Determine the (X, Y) coordinate at the center of the cell enclosing the given text.  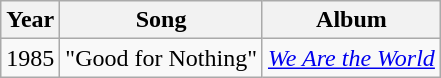
We Are the World (351, 58)
Song (162, 20)
"Good for Nothing" (162, 58)
1985 (30, 58)
Album (351, 20)
Year (30, 20)
